Detect which cell encompasses the target text, then output its (X, Y) center coordinate. 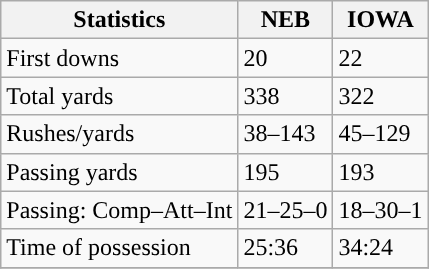
First downs (120, 58)
Passing: Comp–Att–Int (120, 210)
21–25–0 (286, 210)
18–30–1 (380, 210)
NEB (286, 20)
20 (286, 58)
Time of possession (120, 248)
34:24 (380, 248)
IOWA (380, 20)
322 (380, 96)
22 (380, 58)
Passing yards (120, 172)
Rushes/yards (120, 134)
38–143 (286, 134)
Total yards (120, 96)
45–129 (380, 134)
25:36 (286, 248)
195 (286, 172)
338 (286, 96)
Statistics (120, 20)
193 (380, 172)
